Pinpoint the cell where the given text exists, returning its (X, Y) midpoint coordinate. 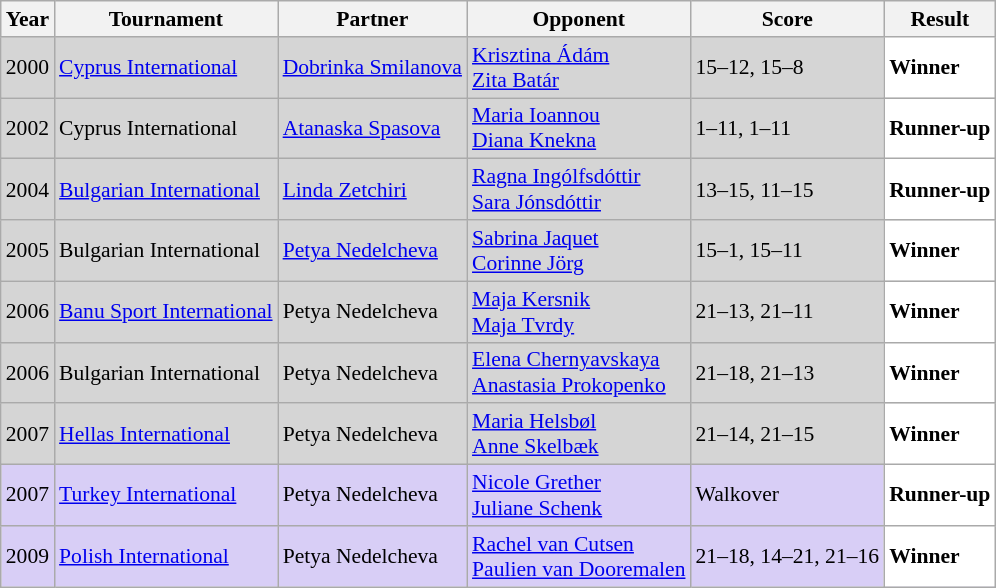
Ragna Ingólfsdóttir Sara Jónsdóttir (579, 190)
Result (940, 19)
Dobrinka Smilanova (372, 68)
2002 (28, 128)
Nicole Grether Juliane Schenk (579, 496)
2009 (28, 556)
21–18, 14–21, 21–16 (788, 556)
Polish International (166, 556)
Walkover (788, 496)
15–1, 15–11 (788, 250)
2000 (28, 68)
Rachel van Cutsen Paulien van Dooremalen (579, 556)
Linda Zetchiri (372, 190)
21–13, 21–11 (788, 312)
Score (788, 19)
Banu Sport International (166, 312)
Maria Helsbøl Anne Skelbæk (579, 434)
Krisztina Ádám Zita Batár (579, 68)
Hellas International (166, 434)
Atanaska Spasova (372, 128)
Tournament (166, 19)
Partner (372, 19)
13–15, 11–15 (788, 190)
21–14, 21–15 (788, 434)
Year (28, 19)
1–11, 1–11 (788, 128)
Sabrina Jaquet Corinne Jörg (579, 250)
Turkey International (166, 496)
2005 (28, 250)
Maja Kersnik Maja Tvrdy (579, 312)
Opponent (579, 19)
2004 (28, 190)
15–12, 15–8 (788, 68)
Elena Chernyavskaya Anastasia Prokopenko (579, 372)
21–18, 21–13 (788, 372)
Maria Ioannou Diana Knekna (579, 128)
